Identify which cell holds the provided text, then report its (x, y) central coordinate. 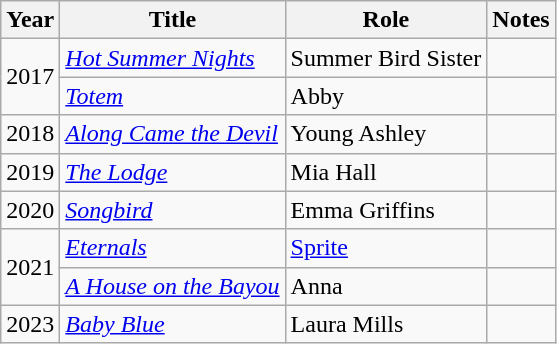
Sprite (386, 248)
Abby (386, 96)
Hot Summer Nights (172, 58)
2020 (30, 210)
Laura Mills (386, 324)
Anna (386, 286)
Mia Hall (386, 172)
2019 (30, 172)
Young Ashley (386, 134)
Emma Griffins (386, 210)
Summer Bird Sister (386, 58)
Songbird (172, 210)
Along Came the Devil (172, 134)
Totem (172, 96)
2017 (30, 77)
Baby Blue (172, 324)
2021 (30, 267)
The Lodge (172, 172)
Year (30, 20)
Eternals (172, 248)
Role (386, 20)
2023 (30, 324)
Title (172, 20)
2018 (30, 134)
Notes (521, 20)
A House on the Bayou (172, 286)
